Return the [x, y] coordinate for the center point of the cell that contains the specified text.  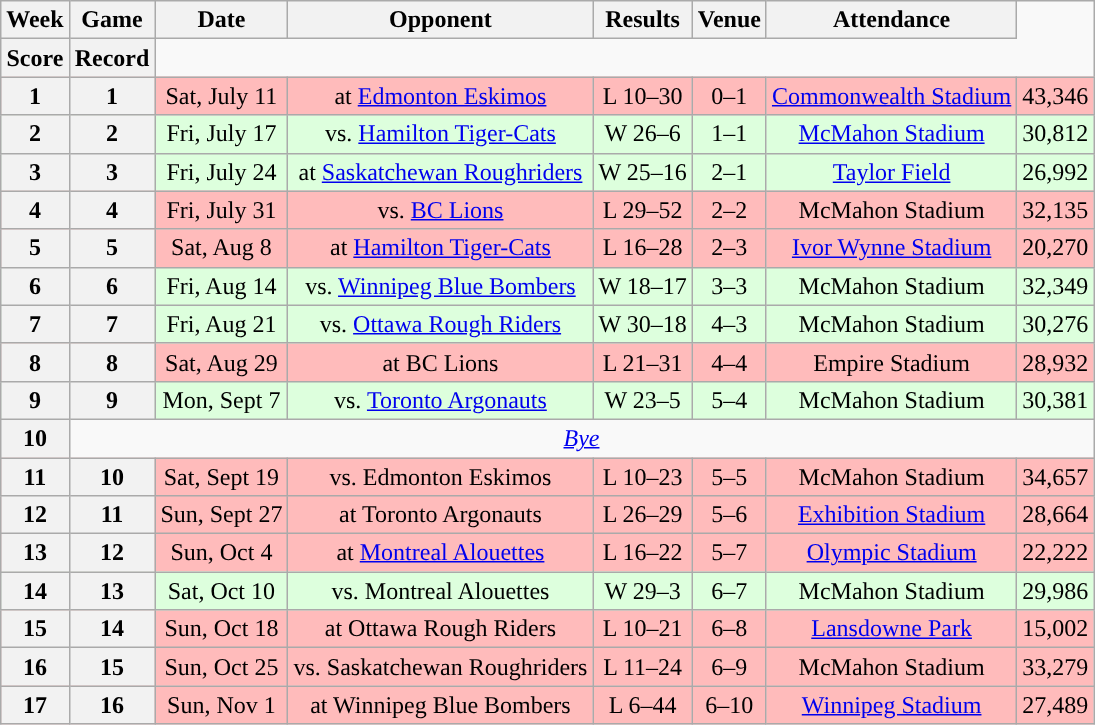
vs. BC Lions [440, 210]
vs. Edmonton Eskimos [440, 477]
27,489 [1056, 705]
vs. Hamilton Tiger-Cats [440, 134]
L 10–30 [642, 96]
Commonwealth Stadium [891, 96]
L 26–29 [642, 515]
Olympic Stadium [891, 553]
at Toronto Argonauts [440, 515]
L 6–44 [642, 705]
L 21–31 [642, 362]
5–4 [729, 400]
L 16–22 [642, 553]
vs. Ottawa Rough Riders [440, 324]
6–10 [729, 705]
3–3 [729, 286]
Sun, Sept 27 [222, 515]
17 [35, 705]
at Hamilton Tiger-Cats [440, 248]
at Winnipeg Blue Bombers [440, 705]
2–2 [729, 210]
6–8 [729, 629]
vs. Saskatchewan Roughriders [440, 667]
Fri, July 31 [222, 210]
26,992 [1056, 172]
L 29–52 [642, 210]
5–6 [729, 515]
32,349 [1056, 286]
4–3 [729, 324]
Bye [582, 438]
Taylor Field [891, 172]
33,279 [1056, 667]
2–3 [729, 248]
Mon, Sept 7 [222, 400]
vs. Toronto Argonauts [440, 400]
Sat, Oct 10 [222, 591]
15,002 [1056, 629]
Sun, Nov 1 [222, 705]
Record [112, 58]
43,346 [1056, 96]
L 16–28 [642, 248]
Ivor Wynne Stadium [891, 248]
Fri, July 24 [222, 172]
Results [642, 20]
Sun, Oct 18 [222, 629]
W 18–17 [642, 286]
34,657 [1056, 477]
W 26–6 [642, 134]
Sat, Sept 19 [222, 477]
at Saskatchewan Roughriders [440, 172]
W 25–16 [642, 172]
30,812 [1056, 134]
W 29–3 [642, 591]
1–1 [729, 134]
4–4 [729, 362]
vs. Winnipeg Blue Bombers [440, 286]
at Edmonton Eskimos [440, 96]
6–9 [729, 667]
W 30–18 [642, 324]
L 11–24 [642, 667]
Sat, Aug 29 [222, 362]
Sun, Oct 4 [222, 553]
Date [222, 20]
20,270 [1056, 248]
Winnipeg Stadium [891, 705]
32,135 [1056, 210]
2–1 [729, 172]
29,986 [1056, 591]
Empire Stadium [891, 362]
W 23–5 [642, 400]
30,276 [1056, 324]
Fri, July 17 [222, 134]
at BC Lions [440, 362]
5–7 [729, 553]
L 10–23 [642, 477]
Fri, Aug 21 [222, 324]
0–1 [729, 96]
Sun, Oct 25 [222, 667]
5–5 [729, 477]
30,381 [1056, 400]
Venue [729, 20]
Week [35, 20]
Sat, Aug 8 [222, 248]
L 10–21 [642, 629]
22,222 [1056, 553]
Exhibition Stadium [891, 515]
Score [35, 58]
Sat, July 11 [222, 96]
Game [112, 20]
28,664 [1056, 515]
Lansdowne Park [891, 629]
Opponent [440, 20]
at Montreal Alouettes [440, 553]
6–7 [729, 591]
Attendance [891, 20]
28,932 [1056, 362]
vs. Montreal Alouettes [440, 591]
at Ottawa Rough Riders [440, 629]
Fri, Aug 14 [222, 286]
